From the cell containing the given text, extract its center point as [X, Y] coordinate. 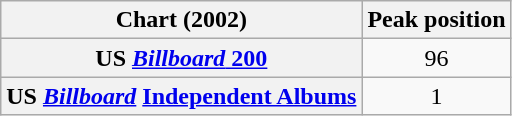
Peak position [436, 20]
Chart (2002) [182, 20]
US Billboard Independent Albums [182, 96]
96 [436, 58]
1 [436, 96]
US Billboard 200 [182, 58]
